Identify which cell holds the provided text, then report its (x, y) central coordinate. 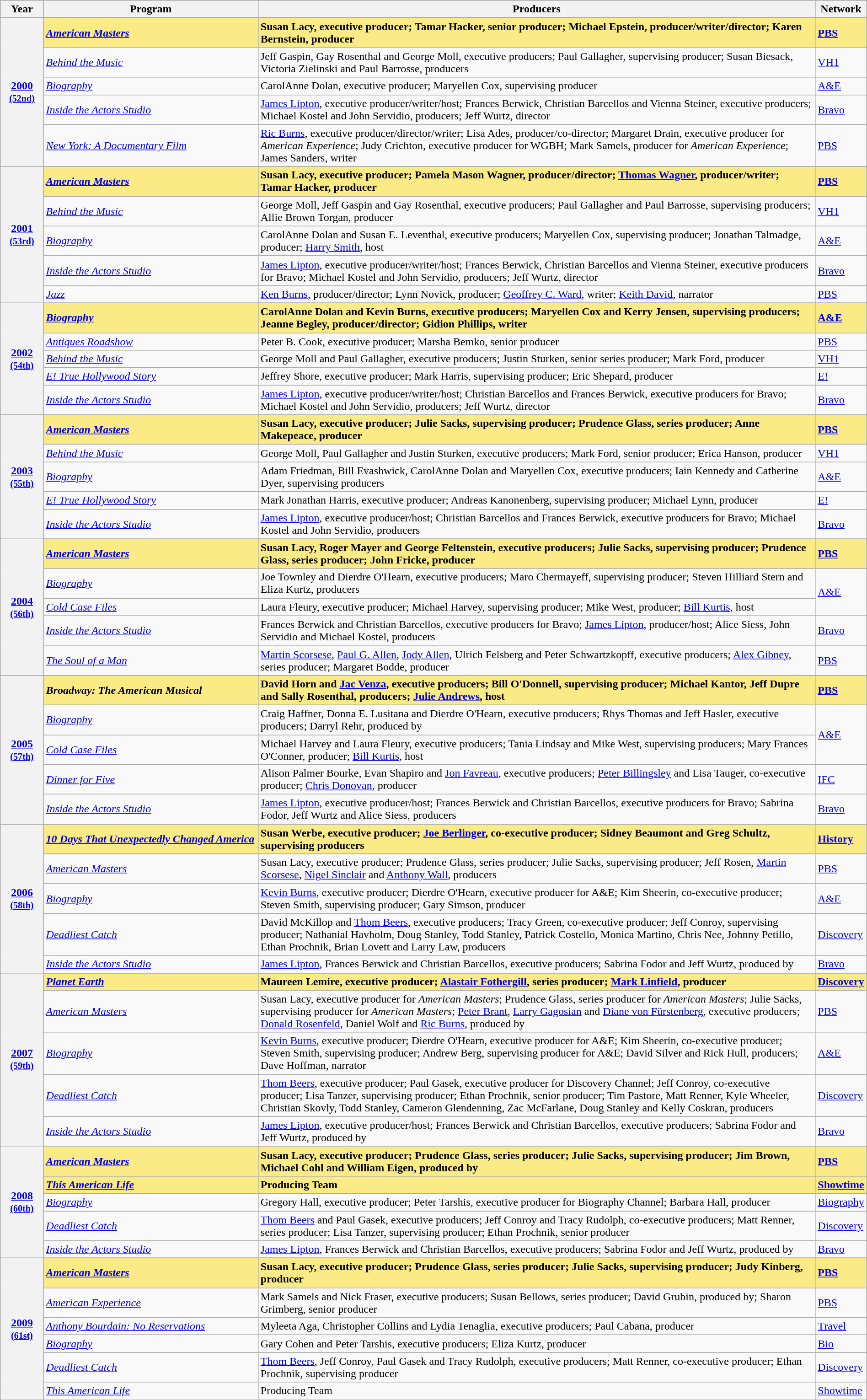
10 Days That Unexpectedly Changed America (151, 839)
Peter B. Cook, executive producer; Marsha Bemko, senior producer (537, 342)
Anthony Bourdain: No Reservations (151, 1326)
The Soul of a Man (151, 660)
Planet Earth (151, 982)
2003(55th) (22, 477)
2004(56th) (22, 607)
Gary Cohen and Peter Tarshis, executive producers; Eliza Kurtz, producer (537, 1344)
George Moll, Paul Gallagher and Justin Sturken, executive producers; Mark Ford, senior producer; Erica Hanson, producer (537, 453)
Myleeta Aga, Christopher Collins and Lydia Tenaglia, executive producers; Paul Cabana, producer (537, 1326)
New York: A Documentary Film (151, 145)
Thom Beers, Jeff Conroy, Paul Gasek and Tracy Rudolph, executive producers; Matt Renner, co-executive producer; Ethan Prochnik, supervising producer (537, 1368)
Susan Werbe, executive producer; Joe Berlinger, co-executive producer; Sidney Beaumont and Greg Schultz, supervising producers (537, 839)
Bio (841, 1344)
Susan Lacy, executive producer; Prudence Glass, series producer; Julie Sacks, supervising producer; Judy Kinberg, producer (537, 1273)
2002(54th) (22, 359)
Laura Fleury, executive producer; Michael Harvey, supervising producer; Mike West, producer; Bill Kurtis, host (537, 607)
Gregory Hall, executive producer; Peter Tarshis, executive producer for Biography Channel; Barbara Hall, producer (537, 1202)
Susan Lacy, executive producer; Tamar Hacker, senior producer; Michael Epstein, producer/writer/director; Karen Bernstein, producer (537, 33)
Dinner for Five (151, 779)
CarolAnne Dolan, executive producer; Maryellen Cox, supervising producer (537, 86)
Jeffrey Shore, executive producer; Mark Harris, supervising producer; Eric Shepard, producer (537, 376)
Broadway: The American Musical (151, 690)
Susan Lacy, executive producer; Julie Sacks, supervising producer; Prudence Glass, series producer; Anne Makepeace, producer (537, 430)
Producers (537, 9)
Year (22, 9)
Antiques Roadshow (151, 342)
Jazz (151, 294)
2000(52nd) (22, 92)
Craig Haffner, Donna E. Lusitana and Dierdre O'Hearn, executive producers; Rhys Thomas and Jeff Hasler, executive producers; Darryl Rehr, produced by (537, 720)
Maureen Lemire, executive producer; Alastair Fothergill, series producer; Mark Linfield, producer (537, 982)
George Moll and Paul Gallagher, executive producers; Justin Sturken, senior series producer; Mark Ford, producer (537, 359)
2006(58th) (22, 898)
Adam Friedman, Bill Evashwick, CarolAnne Dolan and Maryellen Cox, executive producers; Iain Kennedy and Catherine Dyer, supervising producers (537, 477)
2008(60th) (22, 1202)
Network (841, 9)
Joe Townley and Dierdre O'Hearn, executive producers; Maro Chermayeff, supervising producer; Steven Hilliard Stern and Eliza Kurtz, producers (537, 584)
Mark Jonathan Harris, executive producer; Andreas Kanonenberg, supervising producer; Michael Lynn, producer (537, 500)
2001(53rd) (22, 235)
2009(61st) (22, 1329)
IFC (841, 779)
Mark Samels and Nick Fraser, executive producers; Susan Bellows, series producer; David Grubin, produced by; Sharon Grimberg, senior producer (537, 1303)
CarolAnne Dolan and Susan E. Leventhal, executive producers; Maryellen Cox, supervising producer; Jonathan Talmadge, producer; Harry Smith, host (537, 241)
History (841, 839)
Travel (841, 1326)
Ken Burns, producer/director; Lynn Novick, producer; Geoffrey C. Ward, writer; Keith David, narrator (537, 294)
Susan Lacy, executive producer; Pamela Mason Wagner, producer/director; Thomas Wagner, producer/writer; Tamar Hacker, producer (537, 181)
James Lipton, executive producer/host; Frances Berwick and Christian Barcellos, executive producers; Sabrina Fodor and Jeff Wurtz, produced by (537, 1132)
Program (151, 9)
2005(57th) (22, 749)
2007(59th) (22, 1059)
American Experience (151, 1303)
